From the cell containing the given text, extract its center point as [X, Y] coordinate. 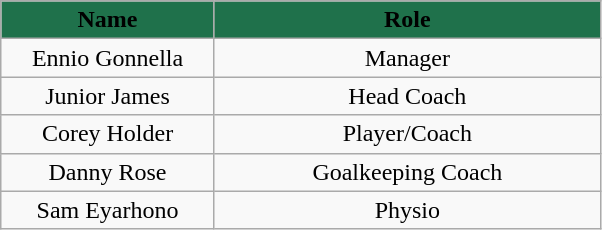
Danny Rose [108, 172]
Junior James [108, 96]
Manager [407, 58]
Player/Coach [407, 134]
Role [407, 20]
Goalkeeping Coach [407, 172]
Sam Eyarhono [108, 210]
Head Coach [407, 96]
Ennio Gonnella [108, 58]
Physio [407, 210]
Name [108, 20]
Corey Holder [108, 134]
